Return [x, y] of the center of cell containing provided text 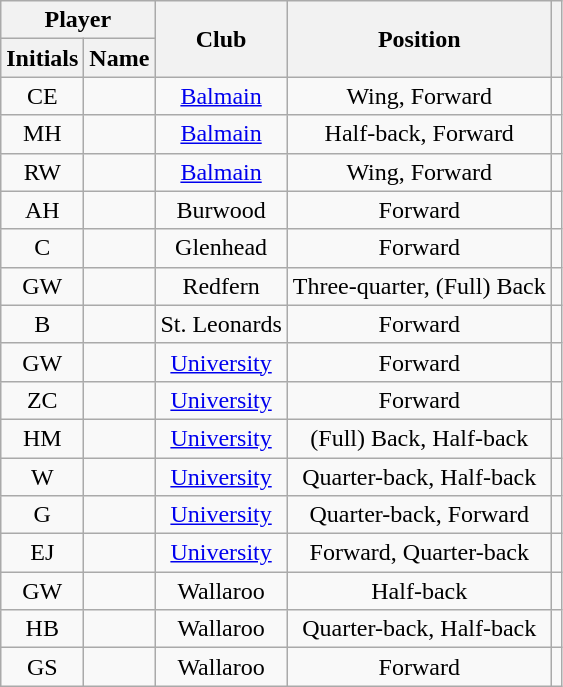
W [42, 477]
EJ [42, 553]
(Full) Back, Half-back [419, 438]
Burwood [221, 210]
St. Leonards [221, 324]
Half-back [419, 591]
GS [42, 667]
Half-back, Forward [419, 134]
HB [42, 629]
Player [78, 20]
Forward, Quarter-back [419, 553]
Name [120, 58]
Initials [42, 58]
MH [42, 134]
Quarter-back, Forward [419, 515]
Club [221, 39]
C [42, 248]
Glenhead [221, 248]
ZC [42, 400]
Redfern [221, 286]
B [42, 324]
RW [42, 172]
Three-quarter, (Full) Back [419, 286]
AH [42, 210]
CE [42, 96]
Position [419, 39]
HM [42, 438]
G [42, 515]
